Output the (X, Y) coordinate of the center of the cell containing the given text.  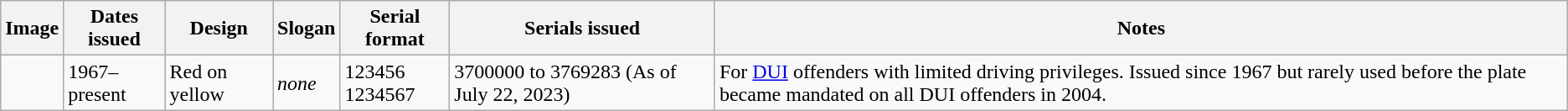
Image (32, 29)
Serial format (395, 29)
Slogan (307, 29)
3700000 to 3769283 (As of July 22, 2023) (583, 82)
Red on yellow (219, 82)
1967–present (114, 82)
1234561234567 (395, 82)
Dates issued (114, 29)
Design (219, 29)
none (307, 82)
For DUI offenders with limited driving privileges. Issued since 1967 but rarely used before the plate became mandated on all DUI offenders in 2004. (1141, 82)
Serials issued (583, 29)
Notes (1141, 29)
